For the text-containing cell, return its midpoint in [X, Y] coordinate format. 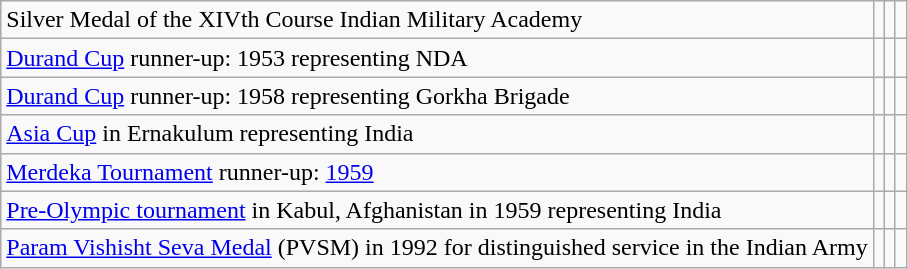
Merdeka Tournament runner-up: 1959 [437, 172]
Pre-Olympic tournament in Kabul, Afghanistan in 1959 representing India [437, 210]
Silver Medal of the XIVth Course Indian Military Academy [437, 20]
Asia Cup in Ernakulum representing India [437, 134]
Durand Cup runner-up: 1953 representing NDA [437, 58]
Durand Cup runner-up: 1958 representing Gorkha Brigade [437, 96]
Param Vishisht Seva Medal (PVSM) in 1992 for distinguished service in the Indian Army [437, 248]
